Detect which cell encompasses the target text, then output its [X, Y] center coordinate. 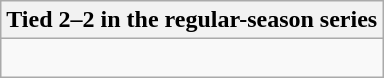
Tied 2–2 in the regular-season series [192, 20]
